From the cell containing the given text, extract its center point as (X, Y) coordinate. 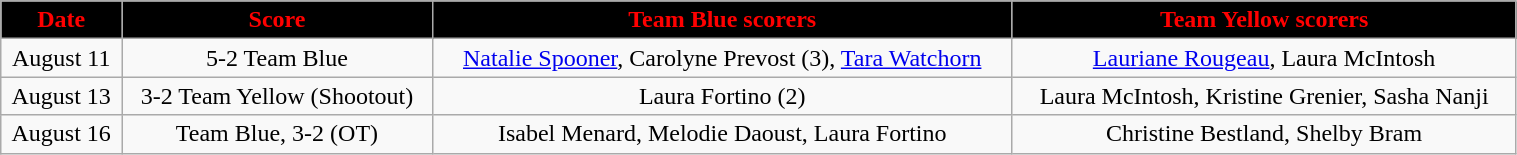
Laura McIntosh, Kristine Grenier, Sasha Nanji (1264, 96)
3-2 Team Yellow (Shootout) (278, 96)
Team Blue scorers (722, 20)
5-2 Team Blue (278, 58)
Team Blue, 3-2 (OT) (278, 134)
Lauriane Rougeau, Laura McIntosh (1264, 58)
August 16 (62, 134)
August 13 (62, 96)
Score (278, 20)
Laura Fortino (2) (722, 96)
Date (62, 20)
Christine Bestland, Shelby Bram (1264, 134)
Isabel Menard, Melodie Daoust, Laura Fortino (722, 134)
August 11 (62, 58)
Natalie Spooner, Carolyne Prevost (3), Tara Watchorn (722, 58)
Team Yellow scorers (1264, 20)
